Scan for the cell matching the given text and deliver its [X, Y] coordinate at center. 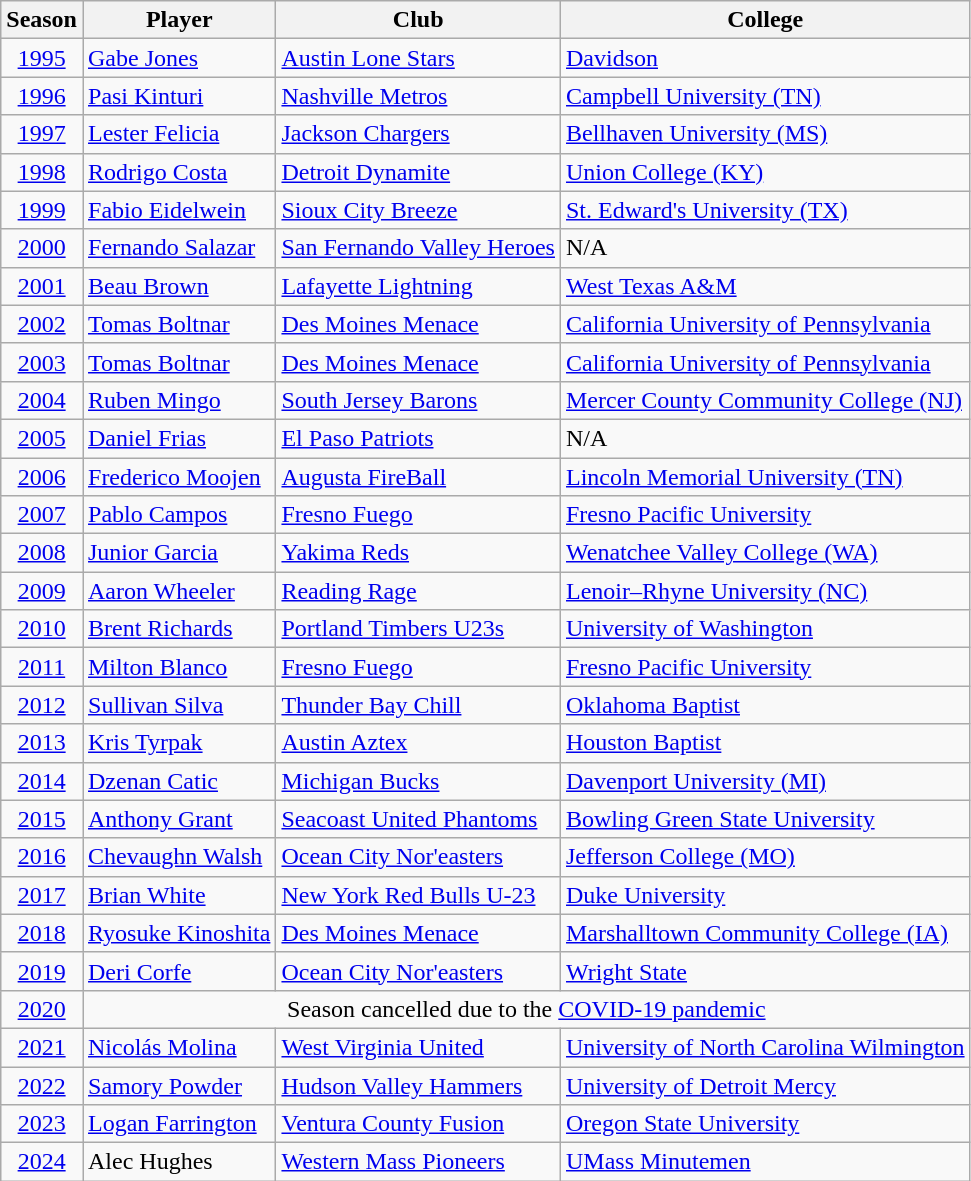
Gabe Jones [178, 58]
Bellhaven University (MS) [765, 134]
Nicolás Molina [178, 1047]
2021 [42, 1047]
Union College (KY) [765, 172]
San Fernando Valley Heroes [418, 248]
2001 [42, 286]
Pasi Kinturi [178, 96]
Reading Rage [418, 591]
Ruben Mingo [178, 400]
2003 [42, 362]
Western Mass Pioneers [418, 1162]
Jackson Chargers [418, 134]
Logan Farrington [178, 1124]
2002 [42, 324]
Davidson [765, 58]
Brent Richards [178, 629]
Seacoast United Phantoms [418, 819]
2006 [42, 477]
Davenport University (MI) [765, 781]
Wenatchee Valley College (WA) [765, 553]
2009 [42, 591]
2023 [42, 1124]
Alec Hughes [178, 1162]
UMass Minutemen [765, 1162]
Junior Garcia [178, 553]
2012 [42, 705]
Sullivan Silva [178, 705]
2000 [42, 248]
Season cancelled due to the COVID-19 pandemic [526, 1009]
University of Washington [765, 629]
Season [42, 20]
Lenoir–Rhyne University (NC) [765, 591]
1998 [42, 172]
Anthony Grant [178, 819]
Yakima Reds [418, 553]
1996 [42, 96]
2013 [42, 743]
Campbell University (TN) [765, 96]
Austin Aztex [418, 743]
Chevaughn Walsh [178, 857]
Austin Lone Stars [418, 58]
Oklahoma Baptist [765, 705]
Fabio Eidelwein [178, 210]
Thunder Bay Chill [418, 705]
Milton Blanco [178, 667]
New York Red Bulls U-23 [418, 895]
Rodrigo Costa [178, 172]
2005 [42, 438]
2022 [42, 1085]
2007 [42, 515]
College [765, 20]
2004 [42, 400]
Houston Baptist [765, 743]
2024 [42, 1162]
South Jersey Barons [418, 400]
2014 [42, 781]
Player [178, 20]
1997 [42, 134]
Samory Powder [178, 1085]
Deri Corfe [178, 971]
University of North Carolina Wilmington [765, 1047]
West Virginia United [418, 1047]
Jefferson College (MO) [765, 857]
Bowling Green State University [765, 819]
Lester Felicia [178, 134]
2017 [42, 895]
Wright State [765, 971]
Beau Brown [178, 286]
Club [418, 20]
2016 [42, 857]
2020 [42, 1009]
Dzenan Catic [178, 781]
2008 [42, 553]
2018 [42, 933]
Oregon State University [765, 1124]
Aaron Wheeler [178, 591]
Brian White [178, 895]
Marshalltown Community College (IA) [765, 933]
Ventura County Fusion [418, 1124]
Lafayette Lightning [418, 286]
Hudson Valley Hammers [418, 1085]
Ryosuke Kinoshita [178, 933]
Frederico Moojen [178, 477]
Fernando Salazar [178, 248]
1995 [42, 58]
Michigan Bucks [418, 781]
2010 [42, 629]
St. Edward's University (TX) [765, 210]
Lincoln Memorial University (TN) [765, 477]
Nashville Metros [418, 96]
Kris Tyrpak [178, 743]
Portland Timbers U23s [418, 629]
2011 [42, 667]
Mercer County Community College (NJ) [765, 400]
2015 [42, 819]
Sioux City Breeze [418, 210]
2019 [42, 971]
University of Detroit Mercy [765, 1085]
Augusta FireBall [418, 477]
El Paso Patriots [418, 438]
West Texas A&M [765, 286]
Pablo Campos [178, 515]
1999 [42, 210]
Daniel Frias [178, 438]
Detroit Dynamite [418, 172]
Duke University [765, 895]
